Output the (x, y) coordinate of the center of the cell containing the given text.  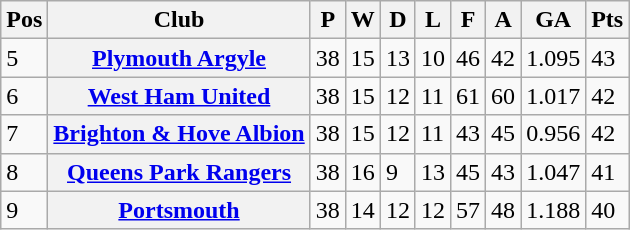
Queens Park Rangers (179, 172)
Pts (608, 20)
1.017 (554, 96)
10 (432, 58)
D (398, 20)
41 (608, 172)
GA (554, 20)
8 (24, 172)
46 (468, 58)
Portsmouth (179, 210)
P (328, 20)
14 (362, 210)
5 (24, 58)
57 (468, 210)
F (468, 20)
1.095 (554, 58)
16 (362, 172)
1.047 (554, 172)
7 (24, 134)
Plymouth Argyle (179, 58)
Pos (24, 20)
L (432, 20)
W (362, 20)
Club (179, 20)
1.188 (554, 210)
West Ham United (179, 96)
Brighton & Hove Albion (179, 134)
A (504, 20)
0.956 (554, 134)
60 (504, 96)
6 (24, 96)
61 (468, 96)
40 (608, 210)
48 (504, 210)
